Find where the given text appears and provide that cell's center as (x, y) coordinate. 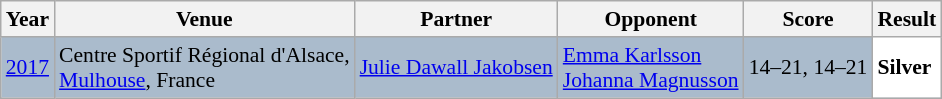
Score (808, 19)
Julie Dawall Jakobsen (456, 68)
14–21, 14–21 (808, 68)
Opponent (651, 19)
Venue (204, 19)
Partner (456, 19)
Centre Sportif Régional d'Alsace,Mulhouse, France (204, 68)
Result (906, 19)
Silver (906, 68)
2017 (28, 68)
Emma Karlsson Johanna Magnusson (651, 68)
Year (28, 19)
